Pinpoint the cell where the given text exists, returning its (X, Y) midpoint coordinate. 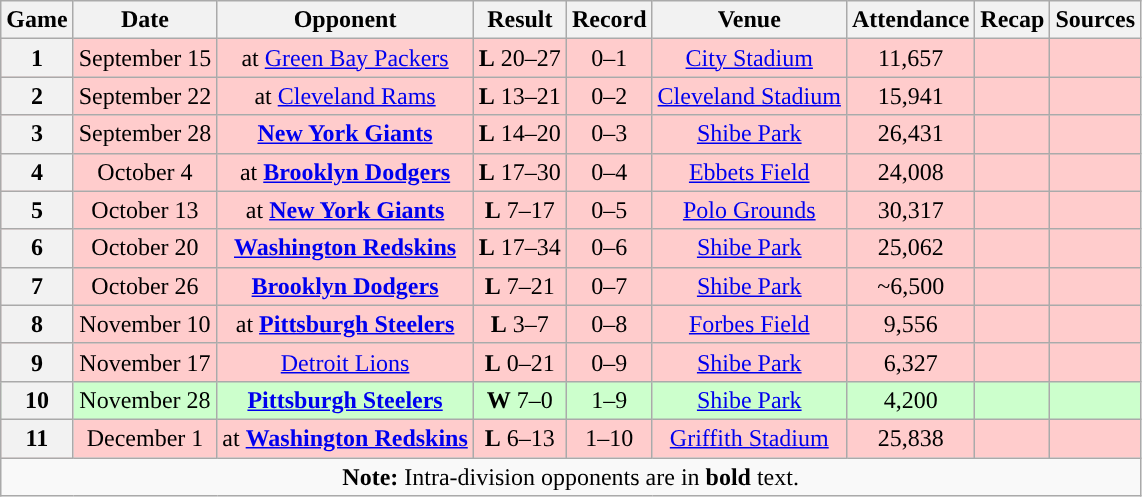
Record (609, 20)
at Green Bay Packers (345, 58)
at Cleveland Rams (345, 96)
1–10 (609, 438)
September 28 (145, 134)
L 0–21 (520, 362)
September 22 (145, 96)
Note: Intra-division opponents are in bold text. (571, 477)
4,200 (910, 400)
10 (37, 400)
City Stadium (749, 58)
November 28 (145, 400)
L 20–27 (520, 58)
15,941 (910, 96)
6 (37, 248)
Recap (1012, 20)
L 7–17 (520, 210)
9 (37, 362)
L 14–20 (520, 134)
Date (145, 20)
Brooklyn Dodgers (345, 286)
L 17–34 (520, 248)
26,431 (910, 134)
October 13 (145, 210)
1–9 (609, 400)
7 (37, 286)
Polo Grounds (749, 210)
Game (37, 20)
25,062 (910, 248)
1 (37, 58)
December 1 (145, 438)
25,838 (910, 438)
0–7 (609, 286)
Result (520, 20)
Pittsburgh Steelers (345, 400)
0–3 (609, 134)
11,657 (910, 58)
9,556 (910, 324)
11 (37, 438)
Forbes Field (749, 324)
New York Giants (345, 134)
5 (37, 210)
0–5 (609, 210)
0–9 (609, 362)
24,008 (910, 172)
L 6–13 (520, 438)
Attendance (910, 20)
Griffith Stadium (749, 438)
0–8 (609, 324)
L 7–21 (520, 286)
October 20 (145, 248)
November 10 (145, 324)
2 (37, 96)
Cleveland Stadium (749, 96)
8 (37, 324)
October 4 (145, 172)
Venue (749, 20)
6,327 (910, 362)
0–1 (609, 58)
at New York Giants (345, 210)
0–6 (609, 248)
at Pittsburgh Steelers (345, 324)
L 13–21 (520, 96)
at Washington Redskins (345, 438)
September 15 (145, 58)
Washington Redskins (345, 248)
November 17 (145, 362)
October 26 (145, 286)
Ebbets Field (749, 172)
W 7–0 (520, 400)
Sources (1096, 20)
3 (37, 134)
at Brooklyn Dodgers (345, 172)
~6,500 (910, 286)
0–4 (609, 172)
Detroit Lions (345, 362)
L 17–30 (520, 172)
4 (37, 172)
L 3–7 (520, 324)
Opponent (345, 20)
30,317 (910, 210)
0–2 (609, 96)
